Capture the cell that displays the provided text and extract its (x, y) central coordinate. 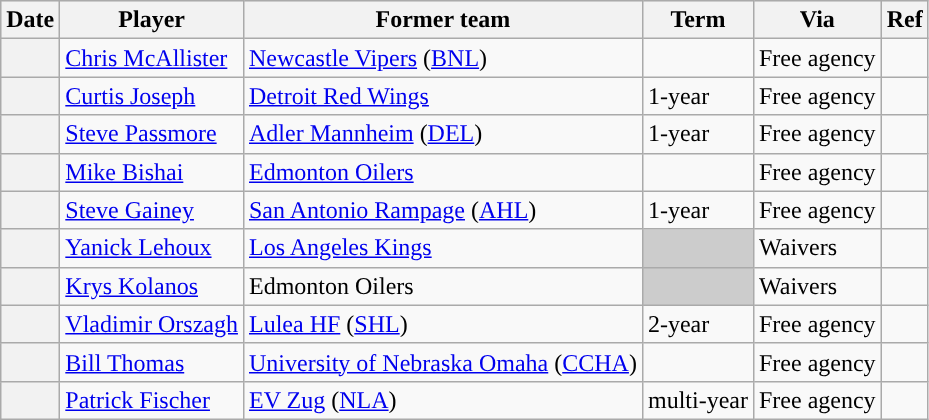
Curtis Joseph (152, 96)
Yanick Lehoux (152, 248)
Los Angeles Kings (442, 248)
Term (698, 20)
Ref (904, 20)
Krys Kolanos (152, 286)
Lulea HF (SHL) (442, 324)
San Antonio Rampage (AHL) (442, 210)
Detroit Red Wings (442, 96)
2-year (698, 324)
multi-year (698, 400)
Patrick Fischer (152, 400)
University of Nebraska Omaha (CCHA) (442, 362)
Player (152, 20)
EV Zug (NLA) (442, 400)
Steve Passmore (152, 134)
Former team (442, 20)
Newcastle Vipers (BNL) (442, 58)
Chris McAllister (152, 58)
Steve Gainey (152, 210)
Bill Thomas (152, 362)
Vladimir Orszagh (152, 324)
Mike Bishai (152, 172)
Date (30, 20)
Via (817, 20)
Adler Mannheim (DEL) (442, 134)
